Determine the [x, y] coordinate at the center of the cell enclosing the given text.  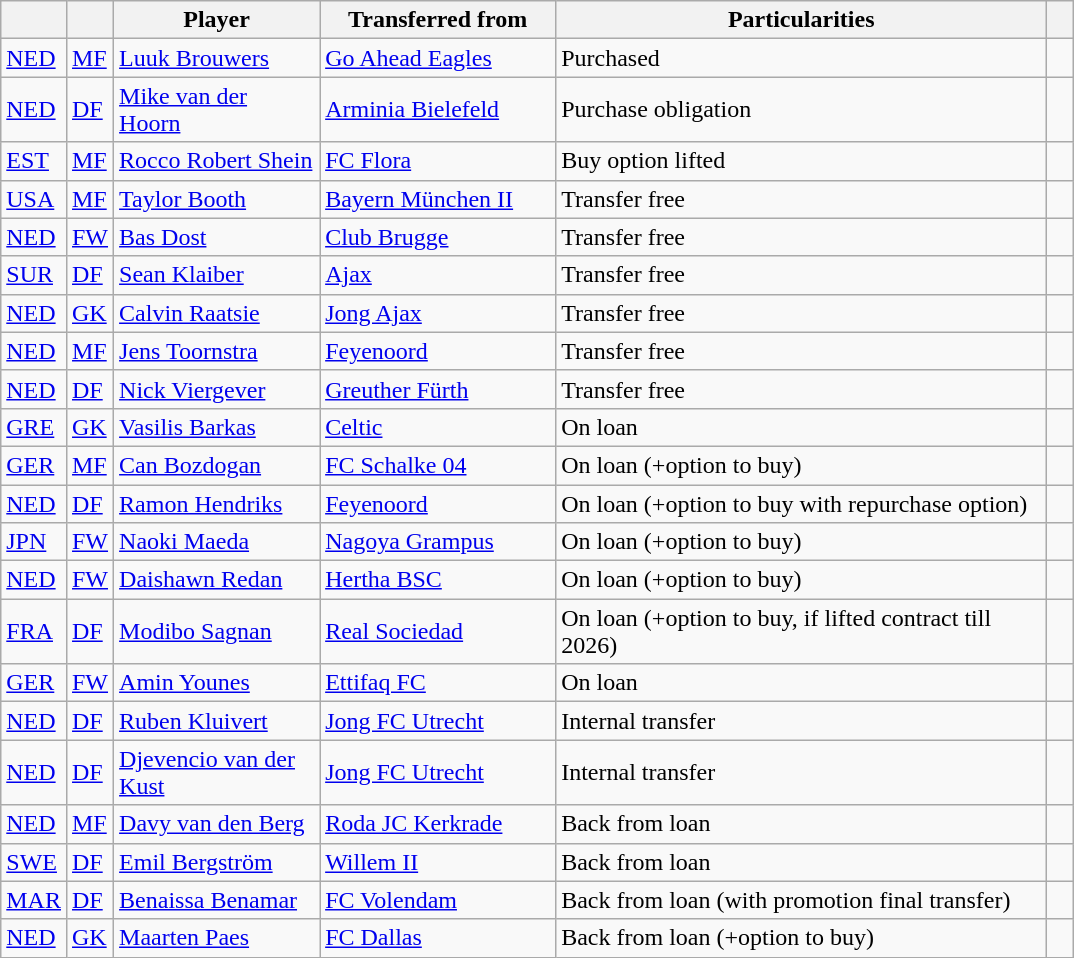
JPN [34, 542]
FC Volendam [438, 900]
Ruben Kluivert [217, 721]
On loan (+option to buy, if lifted contract till 2026) [802, 632]
Amin Younes [217, 683]
Modibo Sagnan [217, 632]
Davy van den Berg [217, 824]
EST [34, 161]
Bayern München II [438, 199]
Vasilis Barkas [217, 427]
Can Bozdogan [217, 465]
GRE [34, 427]
Willem II [438, 862]
Player [217, 20]
Ajax [438, 275]
Buy option lifted [802, 161]
Rocco Robert Shein [217, 161]
Hertha BSC [438, 580]
SWE [34, 862]
Bas Dost [217, 237]
Transferred from [438, 20]
Mike van der Hoorn [217, 110]
FC Dallas [438, 938]
Real Sociedad [438, 632]
Celtic [438, 427]
Nick Viergever [217, 389]
FC Schalke 04 [438, 465]
Greuther Fürth [438, 389]
On loan (+option to buy with repurchase option) [802, 503]
Taylor Booth [217, 199]
Jens Toornstra [217, 351]
MAR [34, 900]
Nagoya Grampus [438, 542]
Back from loan (+option to buy) [802, 938]
Purchased [802, 58]
Maarten Paes [217, 938]
USA [34, 199]
Go Ahead Eagles [438, 58]
Ramon Hendriks [217, 503]
Jong Ajax [438, 313]
Particularities [802, 20]
Arminia Bielefeld [438, 110]
SUR [34, 275]
Emil Bergström [217, 862]
FRA [34, 632]
Ettifaq FC [438, 683]
Club Brugge [438, 237]
FC Flora [438, 161]
Benaissa Benamar [217, 900]
Naoki Maeda [217, 542]
Calvin Raatsie [217, 313]
Back from loan (with promotion final transfer) [802, 900]
Djevencio van der Kust [217, 772]
Daishawn Redan [217, 580]
Purchase obligation [802, 110]
Sean Klaiber [217, 275]
Roda JC Kerkrade [438, 824]
Luuk Brouwers [217, 58]
